Return the (X, Y) coordinate for the center point of the cell that contains the specified text.  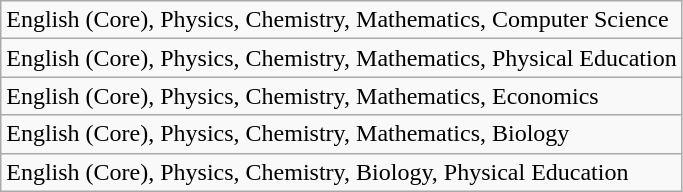
English (Core), Physics, Chemistry, Mathematics, Biology (342, 134)
English (Core), Physics, Chemistry, Mathematics, Economics (342, 96)
English (Core), Physics, Chemistry, Mathematics, Physical Education (342, 58)
English (Core), Physics, Chemistry, Mathematics, Computer Science (342, 20)
English (Core), Physics, Chemistry, Biology, Physical Education (342, 172)
